Scan for the cell matching the given text and deliver its [X, Y] coordinate at center. 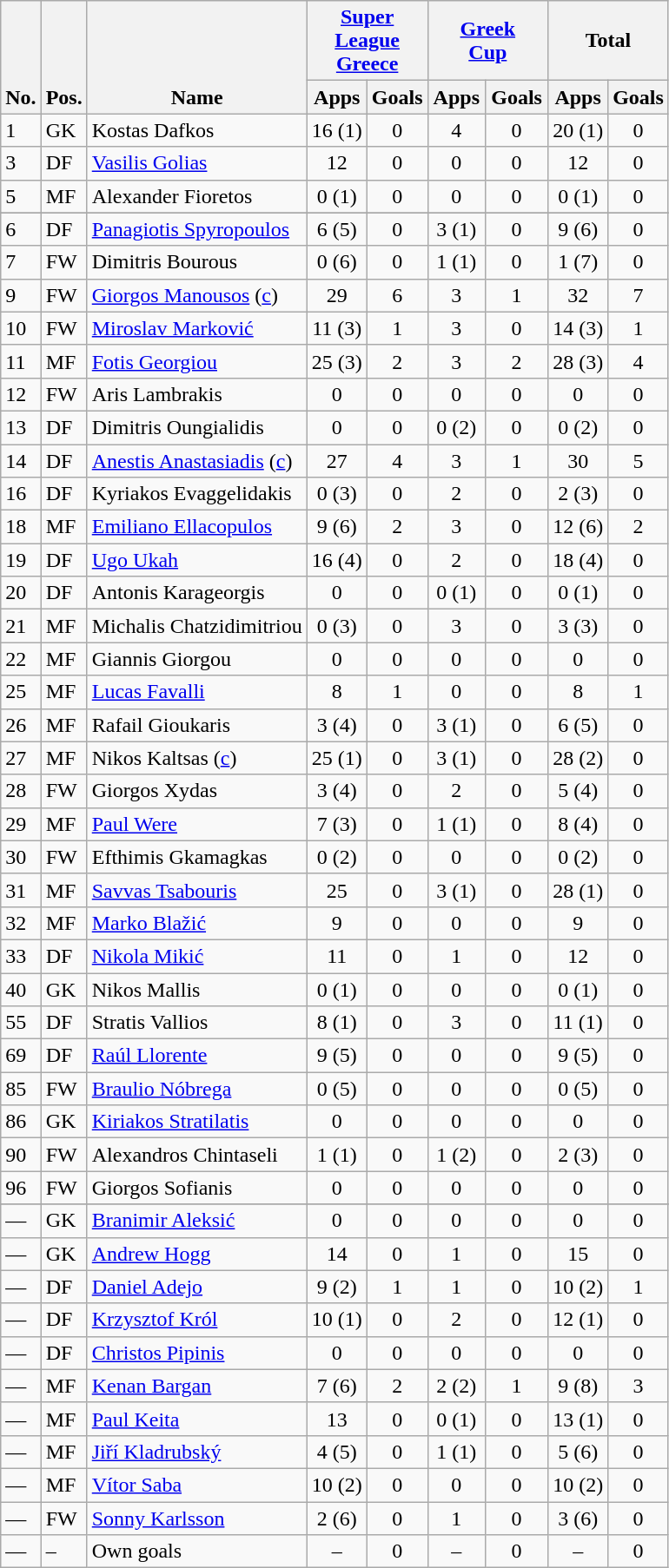
Vítor Saba [196, 1485]
12 (1) [579, 1320]
Kostas Dafkos [196, 130]
Raúl Llorente [196, 1056]
11 (3) [337, 328]
20 [21, 593]
16 (4) [337, 560]
25 (1) [337, 758]
Panagiotis Spyropoulos [196, 229]
Nikos Kaltsas (c) [196, 758]
28 (2) [579, 758]
Dimitris Bourous [196, 262]
Lucas Favalli [196, 692]
GreekCup [488, 41]
90 [21, 1155]
3 (3) [579, 626]
Giorgos Sofianis [196, 1188]
Miroslav Marković [196, 328]
Alexander Fioretos [196, 196]
5 (4) [579, 791]
Giorgos Manousos (c) [196, 295]
Own goals [196, 1552]
33 [21, 956]
Total [608, 41]
96 [21, 1188]
Paul Keita [196, 1419]
Rafail Gioukaris [196, 725]
22 [21, 659]
Marko Blažić [196, 923]
Emiliano Ellacopulos [196, 527]
Paul Were [196, 824]
4 (5) [337, 1452]
Sonny Karlsson [196, 1519]
Anestis Anastasiadis (c) [196, 461]
3 (6) [579, 1519]
20 (1) [579, 130]
Vasilis Golias [196, 163]
40 [21, 989]
Andrew Hogg [196, 1254]
18 (4) [579, 560]
7 (3) [337, 824]
Daniel Adejo [196, 1287]
28 (3) [579, 361]
Jiří Kladrubský [196, 1452]
13 (1) [579, 1419]
2 (6) [337, 1519]
18 [21, 527]
5 (6) [579, 1452]
12 (6) [579, 527]
Kyriakos Evaggelidakis [196, 494]
10 [21, 328]
55 [21, 1023]
8 (4) [579, 824]
19 [21, 560]
Braulio Nóbrega [196, 1089]
Pos. [64, 57]
1 (7) [579, 262]
16 [21, 494]
2 (2) [457, 1386]
Kenan Bargan [196, 1386]
Michalis Chatzidimitriou [196, 626]
28 (1) [579, 890]
Branimir Aleksić [196, 1221]
Dimitris Oungialidis [196, 427]
1 (2) [457, 1155]
16 (1) [337, 130]
26 [21, 725]
Alexandros Chintaseli [196, 1155]
Kiriakos Stratilatis [196, 1122]
No. [21, 57]
Nikola Mikić [196, 956]
Krzysztof Król [196, 1320]
7 (6) [337, 1386]
86 [21, 1122]
8 (1) [337, 1023]
Christos Pipinis [196, 1353]
11 (1) [579, 1023]
Nikos Mallis [196, 989]
Giorgos Xydas [196, 791]
Ugo Ukah [196, 560]
21 [21, 626]
0 (6) [337, 262]
9 (2) [337, 1287]
Fotis Georgiou [196, 361]
Aris Lambrakis [196, 394]
Super LeagueGreece [367, 41]
Savvas Tsabouris [196, 890]
Efthimis Gkamagkas [196, 857]
Giannis Giorgou [196, 659]
15 [579, 1254]
10 (1) [337, 1320]
9 (8) [579, 1386]
31 [21, 890]
28 [21, 791]
69 [21, 1056]
25 (3) [337, 361]
Stratis Vallios [196, 1023]
85 [21, 1089]
Name [196, 57]
Antonis Karageorgis [196, 593]
14 (3) [579, 328]
